Search for the cell housing the specified text and yield its [x, y] center coordinate. 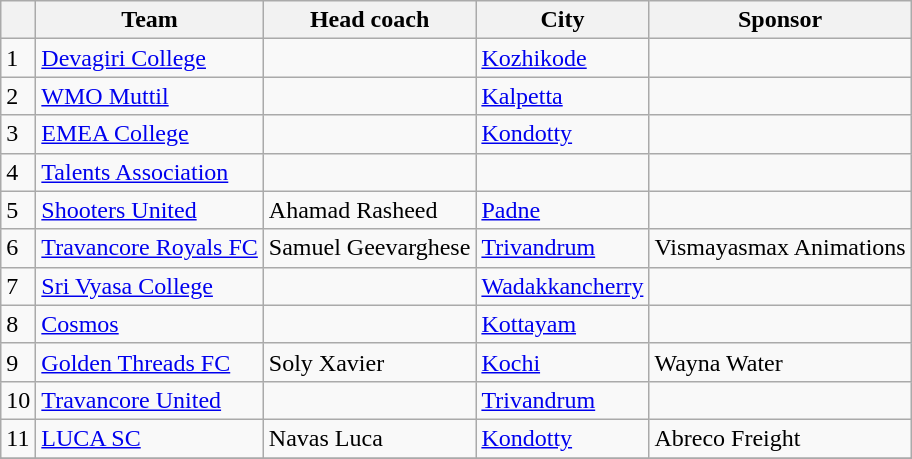
Team [150, 20]
Wadakkancherry [562, 286]
Talents Association [150, 172]
Vismayasmax Animations [780, 248]
Navas Luca [370, 438]
4 [18, 172]
Padne [562, 210]
7 [18, 286]
Travancore United [150, 400]
Abreco Freight [780, 438]
5 [18, 210]
2 [18, 96]
Kochi [562, 362]
Travancore Royals FC [150, 248]
Cosmos [150, 324]
LUCA SC [150, 438]
6 [18, 248]
Devagiri College [150, 58]
Wayna Water [780, 362]
Golden Threads FC [150, 362]
10 [18, 400]
Soly Xavier [370, 362]
WMO Muttil [150, 96]
Kottayam [562, 324]
City [562, 20]
Kalpetta [562, 96]
Kozhikode [562, 58]
11 [18, 438]
Head coach [370, 20]
Samuel Geevarghese [370, 248]
EMEA College [150, 134]
3 [18, 134]
Sponsor [780, 20]
8 [18, 324]
Shooters United [150, 210]
1 [18, 58]
Ahamad Rasheed [370, 210]
9 [18, 362]
Sri Vyasa College [150, 286]
